From the cell containing the given text, extract its center point as [X, Y] coordinate. 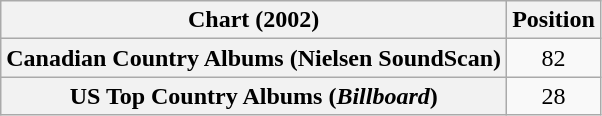
Canadian Country Albums (Nielsen SoundScan) [254, 58]
Position [554, 20]
US Top Country Albums (Billboard) [254, 96]
28 [554, 96]
Chart (2002) [254, 20]
82 [554, 58]
